Capture the cell that displays the provided text and extract its (x, y) central coordinate. 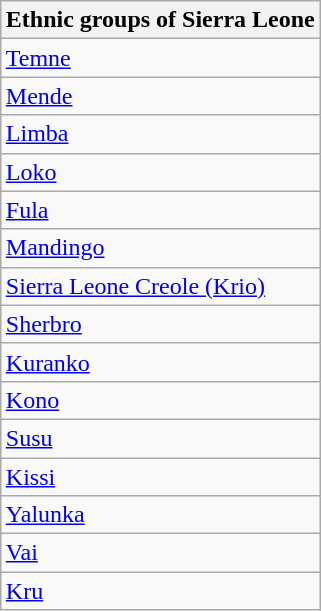
Sierra Leone Creole (Krio) (160, 286)
Kono (160, 400)
Yalunka (160, 515)
Limba (160, 134)
Kuranko (160, 362)
Fula (160, 210)
Loko (160, 172)
Mandingo (160, 248)
Kru (160, 591)
Kissi (160, 477)
Mende (160, 96)
Sherbro (160, 324)
Vai (160, 553)
Susu (160, 438)
Temne (160, 58)
Ethnic groups of Sierra Leone (160, 20)
